Output the (X, Y) coordinate of the center of the cell containing the given text.  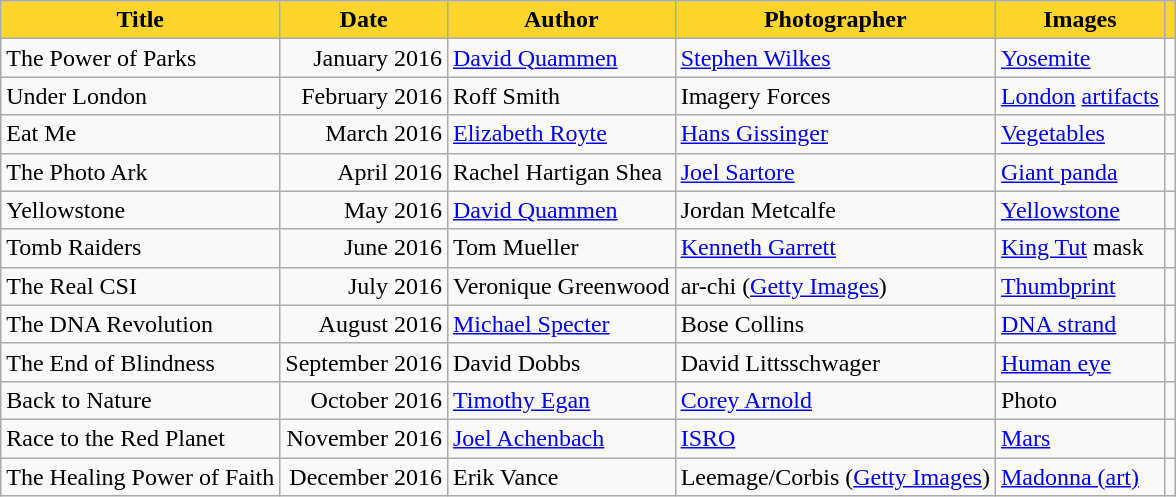
King Tut mask (1080, 248)
Joel Achenbach (561, 438)
Kenneth Garrett (835, 248)
Leemage/Corbis (Getty Images) (835, 477)
August 2016 (364, 324)
The End of Blindness (140, 362)
Michael Specter (561, 324)
January 2016 (364, 58)
ar-chi (Getty Images) (835, 286)
Human eye (1080, 362)
Tom Mueller (561, 248)
Elizabeth Royte (561, 134)
Imagery Forces (835, 96)
Jordan Metcalfe (835, 210)
Yosemite (1080, 58)
Erik Vance (561, 477)
Bose Collins (835, 324)
Under London (140, 96)
July 2016 (364, 286)
The Healing Power of Faith (140, 477)
The Real CSI (140, 286)
ISRO (835, 438)
Vegetables (1080, 134)
The Power of Parks (140, 58)
Roff Smith (561, 96)
March 2016 (364, 134)
Title (140, 20)
Mars (1080, 438)
Eat Me (140, 134)
February 2016 (364, 96)
Photo (1080, 400)
Thumbprint (1080, 286)
David Littsschwager (835, 362)
Madonna (art) (1080, 477)
The DNA Revolution (140, 324)
Timothy Egan (561, 400)
April 2016 (364, 172)
Images (1080, 20)
David Dobbs (561, 362)
DNA strand (1080, 324)
Stephen Wilkes (835, 58)
Giant panda (1080, 172)
September 2016 (364, 362)
The Photo Ark (140, 172)
May 2016 (364, 210)
Race to the Red Planet (140, 438)
Hans Gissinger (835, 134)
June 2016 (364, 248)
Corey Arnold (835, 400)
Joel Sartore (835, 172)
Rachel Hartigan Shea (561, 172)
December 2016 (364, 477)
Tomb Raiders (140, 248)
November 2016 (364, 438)
October 2016 (364, 400)
Veronique Greenwood (561, 286)
Back to Nature (140, 400)
Date (364, 20)
Photographer (835, 20)
Author (561, 20)
London artifacts (1080, 96)
